Find where the given text appears and provide that cell's center as (X, Y) coordinate. 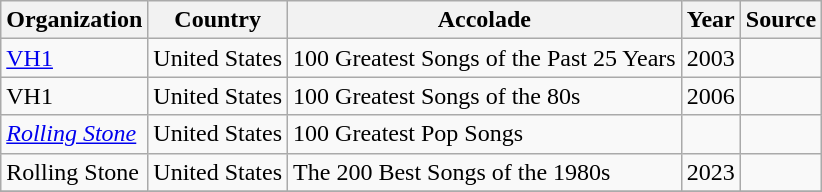
100 Greatest Pop Songs (485, 134)
Organization (74, 20)
2023 (710, 172)
Accolade (485, 20)
100 Greatest Songs of the Past 25 Years (485, 58)
2003 (710, 58)
100 Greatest Songs of the 80s (485, 96)
Year (710, 20)
2006 (710, 96)
The 200 Best Songs of the 1980s (485, 172)
Source (780, 20)
Country (218, 20)
